Capture the cell that displays the provided text and extract its (X, Y) central coordinate. 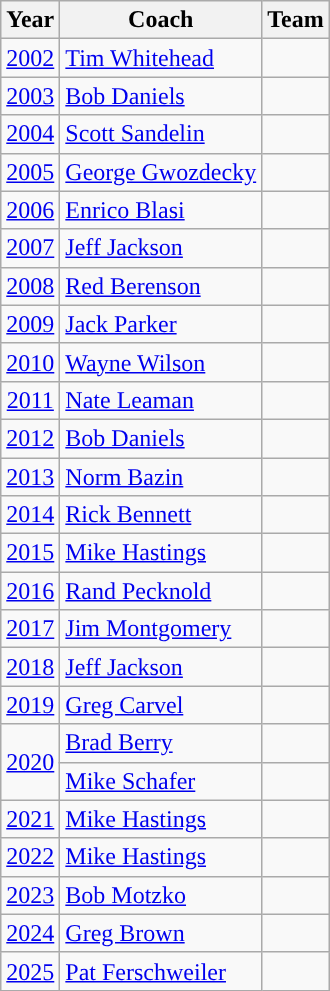
2005 (30, 172)
Tim Whitehead (161, 58)
2024 (30, 933)
2018 (30, 667)
2002 (30, 58)
2003 (30, 96)
2025 (30, 971)
2023 (30, 895)
2017 (30, 629)
Rick Bennett (161, 515)
Coach (161, 20)
Team (296, 20)
Scott Sandelin (161, 134)
Greg Brown (161, 933)
2011 (30, 400)
2010 (30, 362)
2006 (30, 210)
2021 (30, 819)
Pat Ferschweiler (161, 971)
2013 (30, 477)
Wayne Wilson (161, 362)
Rand Pecknold (161, 591)
2009 (30, 324)
2016 (30, 591)
Norm Bazin (161, 477)
Mike Schafer (161, 781)
Jim Montgomery (161, 629)
George Gwozdecky (161, 172)
Bob Motzko (161, 895)
2004 (30, 134)
2022 (30, 857)
Brad Berry (161, 743)
Nate Leaman (161, 400)
2014 (30, 515)
2020 (30, 762)
2008 (30, 286)
Enrico Blasi (161, 210)
Jack Parker (161, 324)
2007 (30, 248)
2012 (30, 438)
Year (30, 20)
2019 (30, 705)
Greg Carvel (161, 705)
2015 (30, 553)
Red Berenson (161, 286)
